Search for the cell housing the specified text and yield its (x, y) center coordinate. 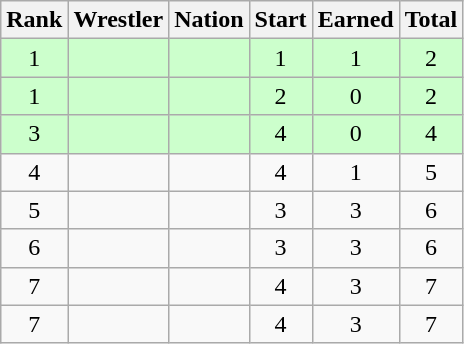
Rank (34, 20)
Start (280, 20)
Wrestler (118, 20)
Total (431, 20)
Nation (209, 20)
Earned (356, 20)
